Extract the (x, y) coordinate from the center of the cell holding the provided text.  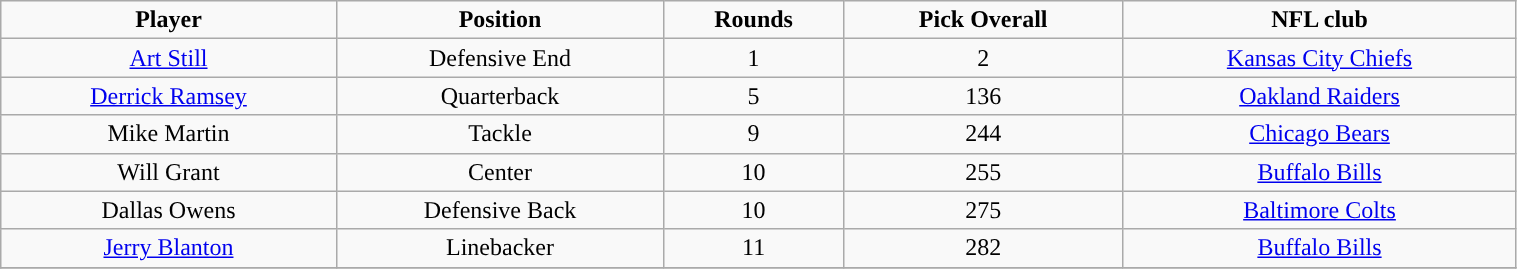
275 (983, 210)
Chicago Bears (1320, 134)
255 (983, 172)
Defensive Back (500, 210)
11 (754, 248)
Tackle (500, 134)
Mike Martin (169, 134)
Oakland Raiders (1320, 96)
Center (500, 172)
244 (983, 134)
5 (754, 96)
Pick Overall (983, 20)
Art Still (169, 58)
9 (754, 134)
Will Grant (169, 172)
Jerry Blanton (169, 248)
Derrick Ramsey (169, 96)
2 (983, 58)
Player (169, 20)
Dallas Owens (169, 210)
136 (983, 96)
Kansas City Chiefs (1320, 58)
Quarterback (500, 96)
282 (983, 248)
Defensive End (500, 58)
1 (754, 58)
Baltimore Colts (1320, 210)
Rounds (754, 20)
NFL club (1320, 20)
Position (500, 20)
Linebacker (500, 248)
